Output the (x, y) coordinate of the center of the cell containing the given text.  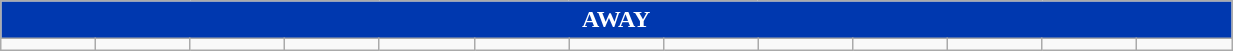
AWAY (616, 20)
